Pinpoint the cell where the given text exists, returning its [X, Y] midpoint coordinate. 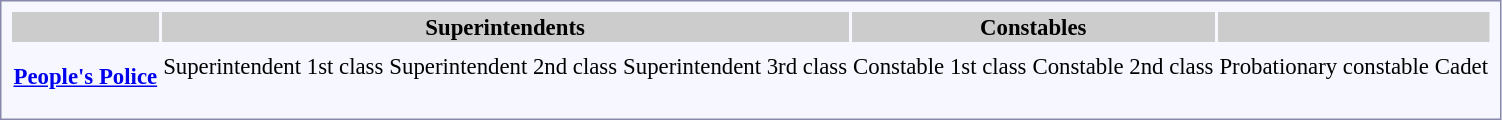
Constable 2nd class [1123, 80]
Probationary constable [1324, 80]
Superintendent 2nd class [504, 80]
People's Police [86, 76]
Superintendent 1st class [274, 80]
Superintendent 3rd class [736, 80]
Constable 1st class [940, 80]
Constables [1034, 27]
Superintendents [506, 27]
Cadet [1461, 80]
